Pinpoint the cell where the given text exists, returning its (x, y) midpoint coordinate. 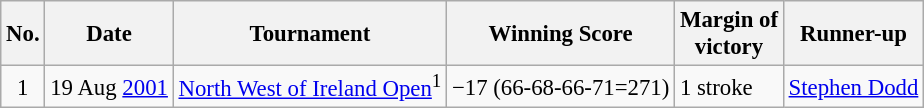
1 (23, 87)
Winning Score (561, 34)
Tournament (310, 34)
1 stroke (730, 87)
Margin ofvictory (730, 34)
−17 (66-68-66-71=271) (561, 87)
Date (109, 34)
North West of Ireland Open1 (310, 87)
No. (23, 34)
Stephen Dodd (853, 87)
Runner-up (853, 34)
19 Aug 2001 (109, 87)
